Locate the cell with the specified text and output its (x, y) center coordinate. 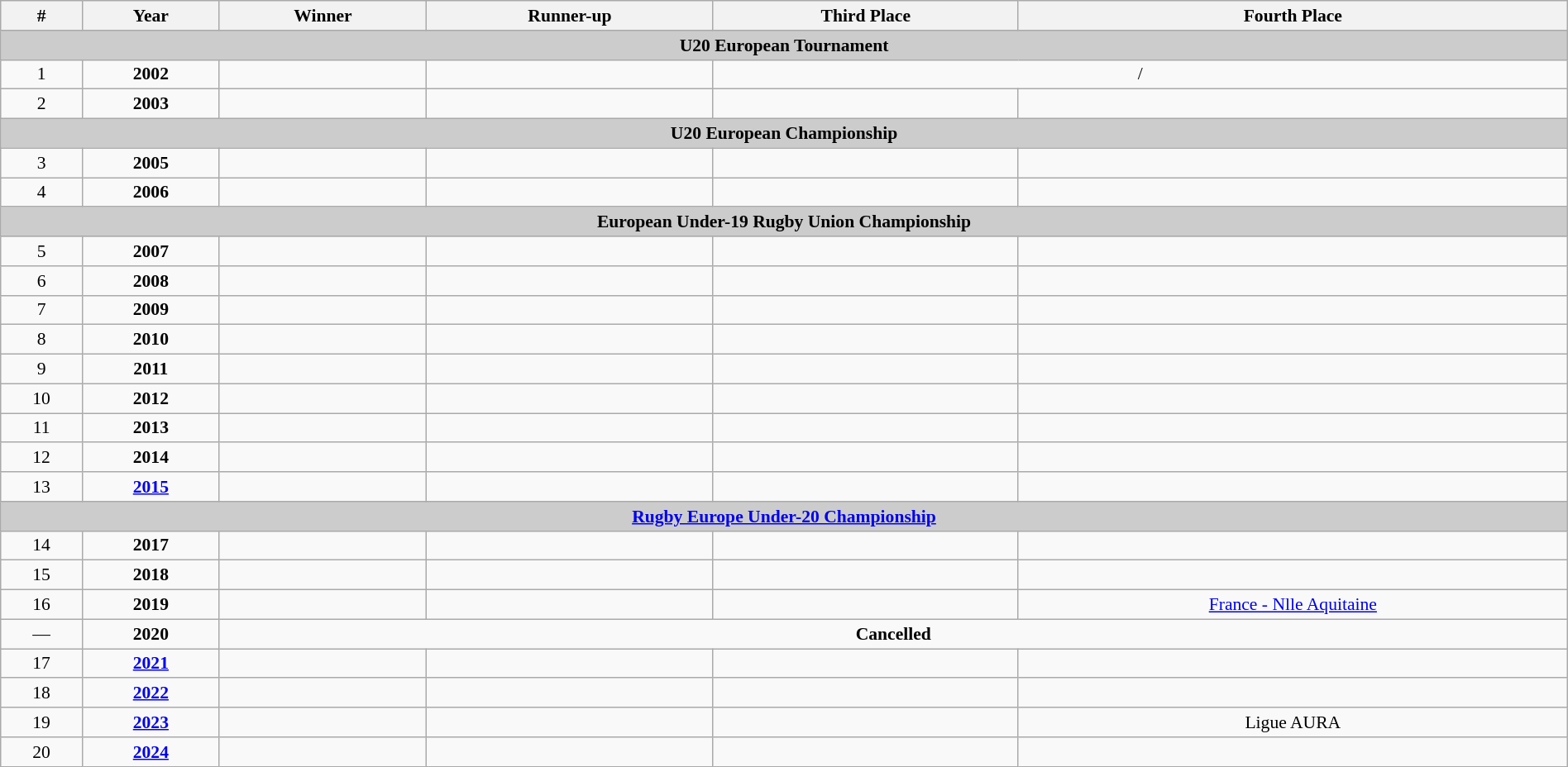
Rugby Europe Under-20 Championship (784, 517)
7 (41, 310)
2007 (151, 251)
2014 (151, 458)
14 (41, 545)
Winner (323, 16)
U20 European Tournament (784, 45)
6 (41, 281)
2011 (151, 369)
8 (41, 340)
2006 (151, 193)
2022 (151, 693)
2002 (151, 74)
2012 (151, 398)
2003 (151, 104)
/ (1140, 74)
2017 (151, 545)
19 (41, 722)
10 (41, 398)
Third Place (865, 16)
12 (41, 458)
2015 (151, 487)
Fourth Place (1293, 16)
2 (41, 104)
Ligue AURA (1293, 722)
11 (41, 428)
2009 (151, 310)
16 (41, 605)
18 (41, 693)
2005 (151, 163)
Runner-up (570, 16)
3 (41, 163)
15 (41, 575)
U20 European Championship (784, 134)
5 (41, 251)
9 (41, 369)
20 (41, 752)
2020 (151, 634)
European Under-19 Rugby Union Championship (784, 222)
4 (41, 193)
2023 (151, 722)
2024 (151, 752)
2019 (151, 605)
17 (41, 664)
# (41, 16)
13 (41, 487)
Cancelled (893, 634)
France - Nlle Aquitaine (1293, 605)
— (41, 634)
2013 (151, 428)
2018 (151, 575)
1 (41, 74)
Year (151, 16)
2008 (151, 281)
2010 (151, 340)
2021 (151, 664)
